Identify which cell holds the provided text, then report its [x, y] central coordinate. 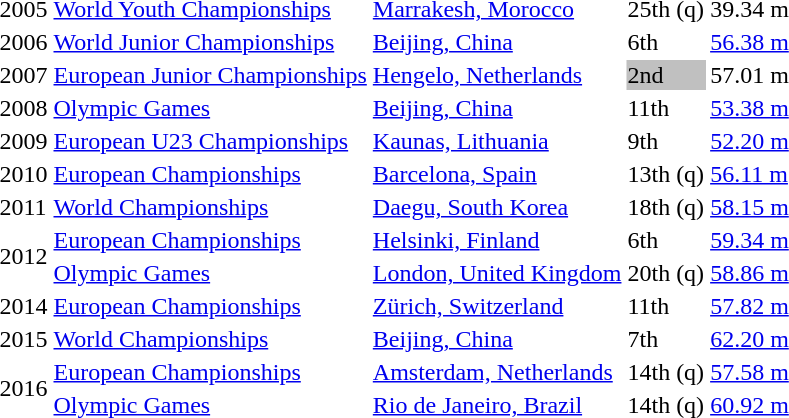
9th [666, 141]
Daegu, South Korea [497, 207]
Kaunas, Lithuania [497, 141]
Amsterdam, Netherlands [497, 372]
World Junior Championships [210, 42]
European Junior Championships [210, 75]
London, United Kingdom [497, 273]
Zürich, Switzerland [497, 306]
European U23 Championships [210, 141]
Hengelo, Netherlands [497, 75]
Barcelona, Spain [497, 174]
7th [666, 339]
2nd [666, 75]
14th (q) [666, 372]
Helsinki, Finland [497, 240]
18th (q) [666, 207]
20th (q) [666, 273]
13th (q) [666, 174]
